Scan for the cell matching the given text and deliver its [x, y] coordinate at center. 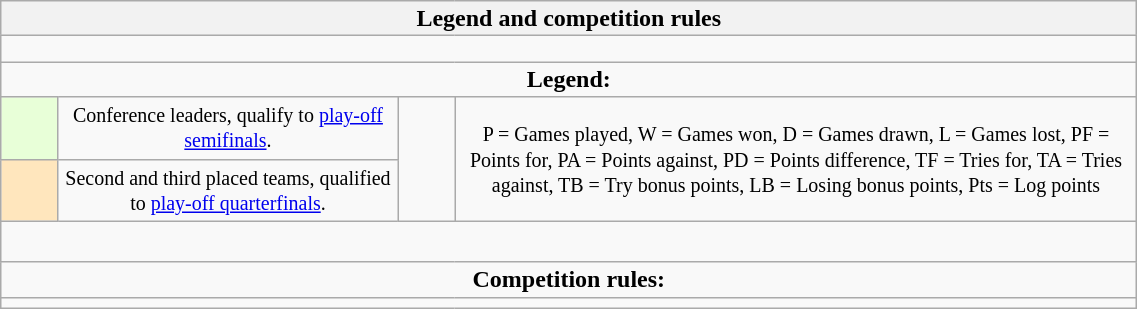
Competition rules: [569, 280]
Legend and competition rules [569, 18]
Second and third placed teams, qualified to play-off quarterfinals. [228, 190]
Conference leaders, qualify to play-off semifinals. [228, 128]
Legend: [569, 80]
